For the text-containing cell, return its midpoint in (x, y) coordinate format. 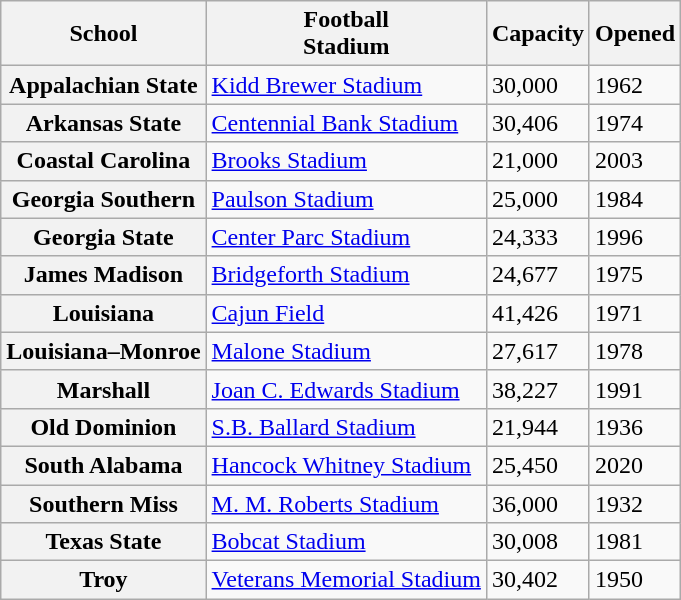
27,617 (538, 351)
30,008 (538, 542)
James Madison (104, 275)
Texas State (104, 542)
Cajun Field (346, 313)
1974 (634, 123)
Opened (634, 34)
25,450 (538, 465)
Capacity (538, 34)
Appalachian State (104, 85)
1971 (634, 313)
Marshall (104, 389)
1978 (634, 351)
2003 (634, 161)
Georgia Southern (104, 199)
36,000 (538, 503)
1932 (634, 503)
Center Parc Stadium (346, 237)
Veterans Memorial Stadium (346, 580)
Old Dominion (104, 427)
S.B. Ballard Stadium (346, 427)
1996 (634, 237)
Georgia State (104, 237)
24,677 (538, 275)
FootballStadium (346, 34)
41,426 (538, 313)
South Alabama (104, 465)
School (104, 34)
Bobcat Stadium (346, 542)
38,227 (538, 389)
2020 (634, 465)
1950 (634, 580)
30,000 (538, 85)
1962 (634, 85)
1936 (634, 427)
Joan C. Edwards Stadium (346, 389)
Brooks Stadium (346, 161)
M. M. Roberts Stadium (346, 503)
21,000 (538, 161)
1991 (634, 389)
25,000 (538, 199)
1975 (634, 275)
21,944 (538, 427)
Hancock Whitney Stadium (346, 465)
24,333 (538, 237)
Louisiana (104, 313)
Paulson Stadium (346, 199)
Louisiana–Monroe (104, 351)
30,402 (538, 580)
Malone Stadium (346, 351)
Bridgeforth Stadium (346, 275)
Kidd Brewer Stadium (346, 85)
1984 (634, 199)
Southern Miss (104, 503)
Centennial Bank Stadium (346, 123)
Arkansas State (104, 123)
30,406 (538, 123)
1981 (634, 542)
Troy (104, 580)
Coastal Carolina (104, 161)
